Determine the (X, Y) coordinate at the center of the cell enclosing the given text.  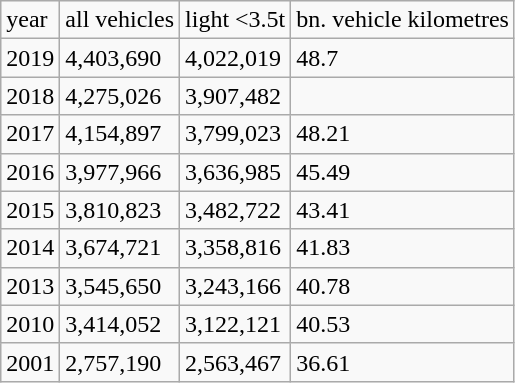
year (30, 20)
3,122,121 (236, 324)
36.61 (403, 362)
2015 (30, 210)
2001 (30, 362)
3,545,650 (120, 286)
2019 (30, 58)
41.83 (403, 248)
light <3.5t (236, 20)
3,907,482 (236, 96)
40.78 (403, 286)
3,810,823 (120, 210)
3,243,166 (236, 286)
43.41 (403, 210)
2013 (30, 286)
3,674,721 (120, 248)
4,022,019 (236, 58)
3,636,985 (236, 172)
40.53 (403, 324)
4,275,026 (120, 96)
bn. vehicle kilometres (403, 20)
48.21 (403, 134)
3,799,023 (236, 134)
2018 (30, 96)
48.7 (403, 58)
all vehicles (120, 20)
2,563,467 (236, 362)
3,358,816 (236, 248)
4,403,690 (120, 58)
3,977,966 (120, 172)
3,482,722 (236, 210)
4,154,897 (120, 134)
2017 (30, 134)
3,414,052 (120, 324)
2016 (30, 172)
45.49 (403, 172)
2014 (30, 248)
2010 (30, 324)
2,757,190 (120, 362)
